Capture the cell that displays the provided text and extract its (X, Y) central coordinate. 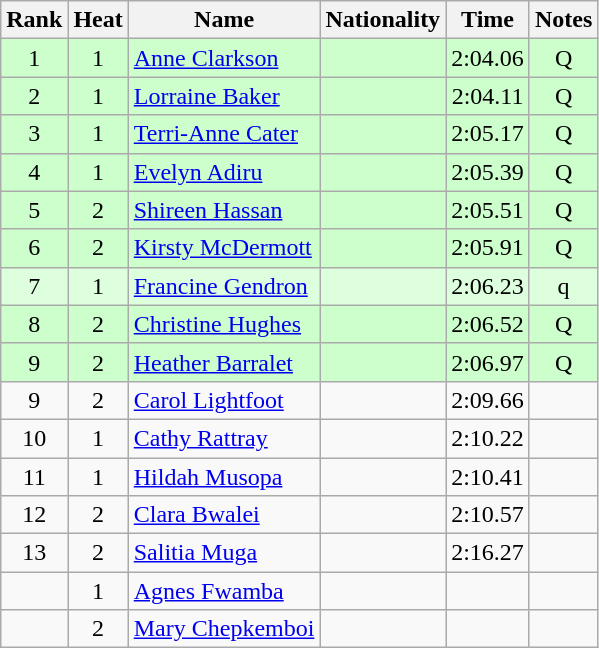
13 (34, 553)
2:06.52 (488, 324)
Time (488, 20)
Christine Hughes (224, 324)
Hildah Musopa (224, 477)
8 (34, 324)
5 (34, 210)
Name (224, 20)
2:05.39 (488, 172)
2:16.27 (488, 553)
Cathy Rattray (224, 438)
2:06.23 (488, 286)
Carol Lightfoot (224, 400)
Kirsty McDermott (224, 248)
q (563, 286)
2:10.57 (488, 515)
2:05.17 (488, 134)
Notes (563, 20)
Rank (34, 20)
Clara Bwalei (224, 515)
4 (34, 172)
Nationality (383, 20)
11 (34, 477)
Mary Chepkemboi (224, 629)
2:09.66 (488, 400)
2:04.11 (488, 96)
10 (34, 438)
2:05.51 (488, 210)
Heather Barralet (224, 362)
12 (34, 515)
6 (34, 248)
7 (34, 286)
2:05.91 (488, 248)
2:04.06 (488, 58)
3 (34, 134)
Terri-Anne Cater (224, 134)
Francine Gendron (224, 286)
2:10.22 (488, 438)
Salitia Muga (224, 553)
Heat (98, 20)
Shireen Hassan (224, 210)
Agnes Fwamba (224, 591)
Anne Clarkson (224, 58)
2:06.97 (488, 362)
Lorraine Baker (224, 96)
Evelyn Adiru (224, 172)
2:10.41 (488, 477)
